Scan for the cell matching the given text and deliver its [x, y] coordinate at center. 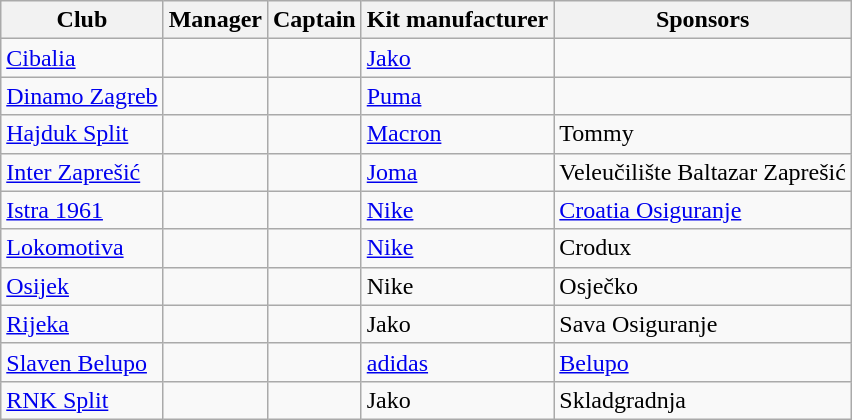
Belupo [703, 362]
Tommy [703, 134]
Joma [458, 172]
Sava Osiguranje [703, 324]
Sponsors [703, 20]
Osijek [82, 286]
Istra 1961 [82, 210]
Kit manufacturer [458, 20]
Captain [314, 20]
Dinamo Zagreb [82, 96]
Croatia Osiguranje [703, 210]
RNK Split [82, 400]
Skladgradnja [703, 400]
Inter Zaprešić [82, 172]
Macron [458, 134]
Rijeka [82, 324]
adidas [458, 362]
Hajduk Split [82, 134]
Lokomotiva [82, 248]
Manager [215, 20]
Crodux [703, 248]
Veleučilište Baltazar Zaprešić [703, 172]
Slaven Belupo [82, 362]
Cibalia [82, 58]
Puma [458, 96]
Osječko [703, 286]
Club [82, 20]
